Find where the given text appears and provide that cell's center as (X, Y) coordinate. 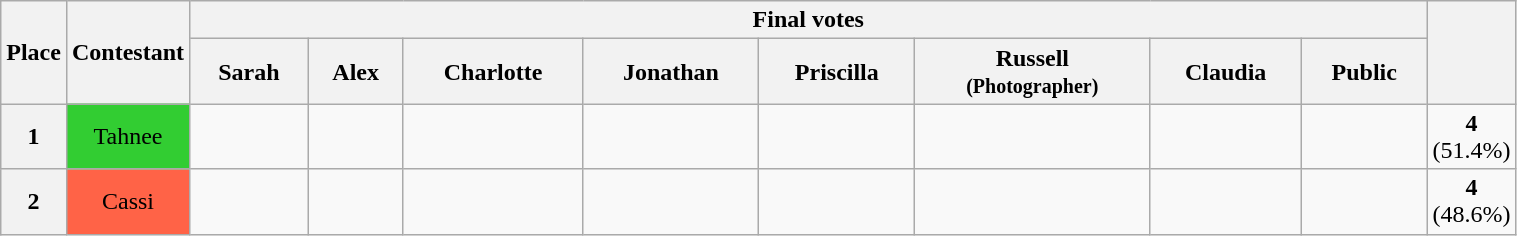
Sarah (250, 72)
Contestant (128, 52)
Place (34, 52)
Charlotte (493, 72)
Alex (356, 72)
1 (34, 136)
2 (34, 202)
Cassi (128, 202)
Jonathan (671, 72)
4 (51.4%) (1472, 136)
Final votes (808, 20)
Tahnee (128, 136)
Russell (Photographer) (1032, 72)
Public (1364, 72)
Priscilla (837, 72)
4 (48.6%) (1472, 202)
Claudia (1226, 72)
